Pinpoint the cell where the given text exists, returning its [X, Y] midpoint coordinate. 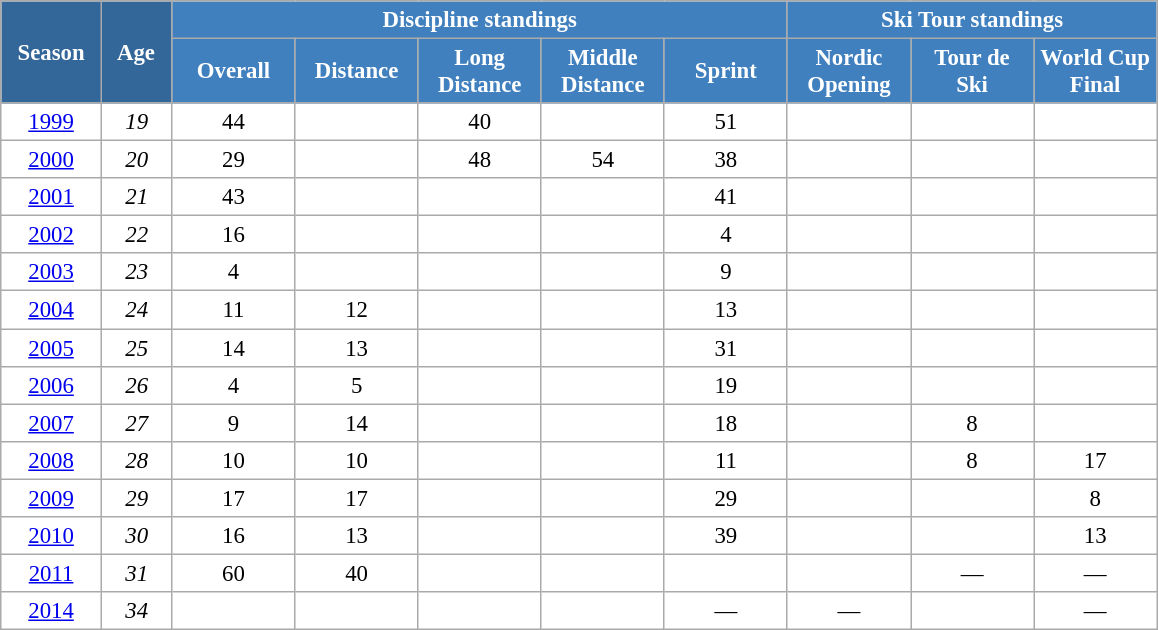
54 [602, 160]
27 [136, 423]
Discipline standings [480, 20]
Long Distance [480, 72]
2006 [52, 385]
2002 [52, 235]
48 [480, 160]
5 [356, 385]
Overall [234, 72]
2010 [52, 536]
2004 [52, 310]
41 [726, 197]
24 [136, 310]
Ski Tour standings [972, 20]
Season [52, 52]
2001 [52, 197]
World CupFinal [1096, 72]
23 [136, 273]
2003 [52, 273]
2009 [52, 498]
Age [136, 52]
25 [136, 348]
28 [136, 460]
44 [234, 122]
2000 [52, 160]
2008 [52, 460]
30 [136, 536]
22 [136, 235]
18 [726, 423]
38 [726, 160]
2005 [52, 348]
2007 [52, 423]
21 [136, 197]
Tour deSki [972, 72]
Middle Distance [602, 72]
2014 [52, 611]
Distance [356, 72]
NordicOpening [848, 72]
34 [136, 611]
51 [726, 122]
2011 [52, 573]
1999 [52, 122]
Sprint [726, 72]
12 [356, 310]
20 [136, 160]
60 [234, 573]
26 [136, 385]
39 [726, 536]
43 [234, 197]
